Locate the cell with the specified text and output its [x, y] center coordinate. 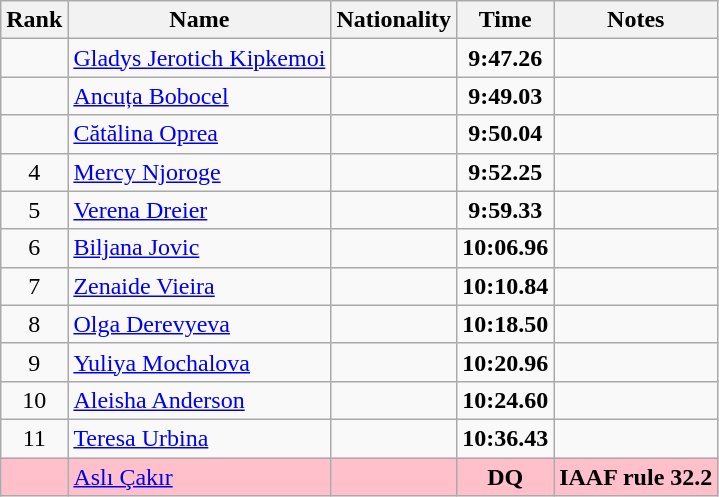
11 [34, 438]
10:24.60 [506, 400]
Aleisha Anderson [200, 400]
Verena Dreier [200, 210]
10:10.84 [506, 286]
5 [34, 210]
9:50.04 [506, 134]
10:36.43 [506, 438]
10:18.50 [506, 324]
Ancuța Bobocel [200, 96]
Biljana Jovic [200, 248]
DQ [506, 477]
Notes [636, 20]
6 [34, 248]
Zenaide Vieira [200, 286]
Name [200, 20]
Aslı Çakır [200, 477]
Gladys Jerotich Kipkemoi [200, 58]
10:20.96 [506, 362]
7 [34, 286]
Mercy Njoroge [200, 172]
9:59.33 [506, 210]
Cătălina Oprea [200, 134]
10 [34, 400]
Teresa Urbina [200, 438]
Yuliya Mochalova [200, 362]
9:52.25 [506, 172]
4 [34, 172]
IAAF rule 32.2 [636, 477]
Nationality [394, 20]
8 [34, 324]
9:49.03 [506, 96]
9 [34, 362]
Olga Derevyeva [200, 324]
10:06.96 [506, 248]
Time [506, 20]
9:47.26 [506, 58]
Rank [34, 20]
